Capture the cell that displays the provided text and extract its [x, y] central coordinate. 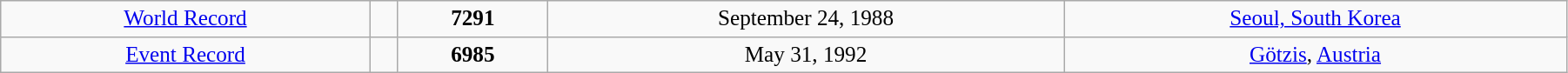
7291 [472, 19]
Götzis, Austria [1316, 55]
6985 [472, 55]
Seoul, South Korea [1316, 19]
World Record [185, 19]
September 24, 1988 [806, 19]
May 31, 1992 [806, 55]
Event Record [185, 55]
